Identify which cell holds the provided text, then report its [x, y] central coordinate. 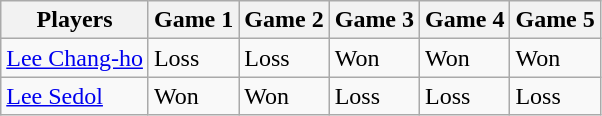
Game 4 [465, 20]
Players [75, 20]
Game 3 [374, 20]
Game 5 [555, 20]
Game 2 [284, 20]
Game 1 [193, 20]
Lee Chang-ho [75, 58]
Lee Sedol [75, 96]
